Return the (X, Y) coordinate for the center point of the cell that contains the specified text.  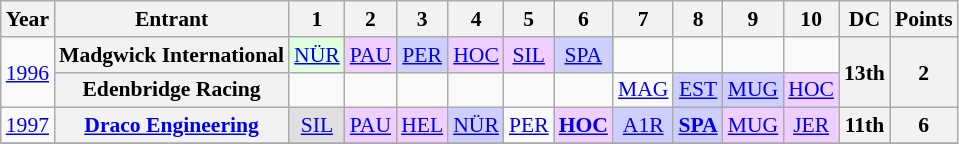
4 (476, 19)
3 (422, 19)
Draco Engineering (172, 126)
Points (924, 19)
EST (698, 90)
Entrant (172, 19)
8 (698, 19)
1 (317, 19)
10 (811, 19)
7 (644, 19)
A1R (644, 126)
Year (28, 19)
1996 (28, 72)
11th (864, 126)
9 (754, 19)
13th (864, 72)
HEL (422, 126)
Edenbridge Racing (172, 90)
1997 (28, 126)
JER (811, 126)
MAG (644, 90)
DC (864, 19)
Madgwick International (172, 55)
5 (529, 19)
